Locate the cell with the specified text and output its [x, y] center coordinate. 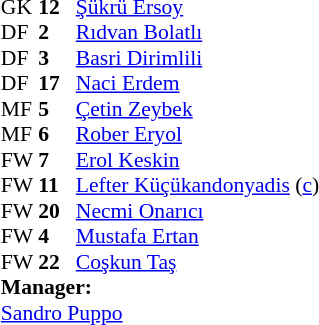
Naci Erdem [198, 83]
Lefter Küçükandonyadis (c) [198, 185]
Çetin Zeybek [198, 109]
Erol Keskin [198, 160]
Necmi Onarıcı [198, 211]
3 [57, 58]
7 [57, 160]
Mustafa Ertan [198, 237]
22 [57, 262]
Coşkun Taş [198, 262]
2 [57, 33]
Rıdvan Bolatlı [198, 33]
11 [57, 185]
Manager: [160, 287]
5 [57, 109]
4 [57, 237]
20 [57, 211]
Basri Dirimlili [198, 58]
17 [57, 83]
6 [57, 135]
Rober Eryol [198, 135]
